Return [x, y] of the center of cell containing provided text 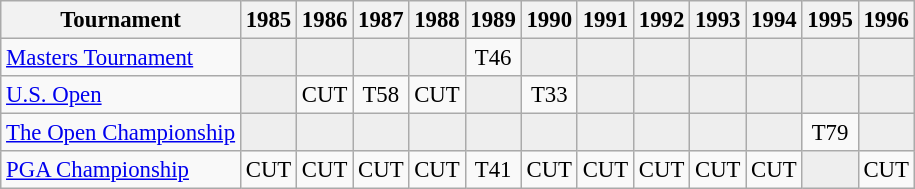
T79 [830, 133]
1993 [718, 20]
1987 [381, 20]
T41 [493, 170]
1992 [661, 20]
1996 [886, 20]
1986 [325, 20]
1995 [830, 20]
1988 [437, 20]
T33 [549, 95]
1991 [605, 20]
Tournament [121, 20]
T46 [493, 58]
The Open Championship [121, 133]
1994 [774, 20]
1990 [549, 20]
T58 [381, 95]
U.S. Open [121, 95]
Masters Tournament [121, 58]
1989 [493, 20]
1985 [268, 20]
PGA Championship [121, 170]
